Determine the (X, Y) coordinate at the center of the cell enclosing the given text.  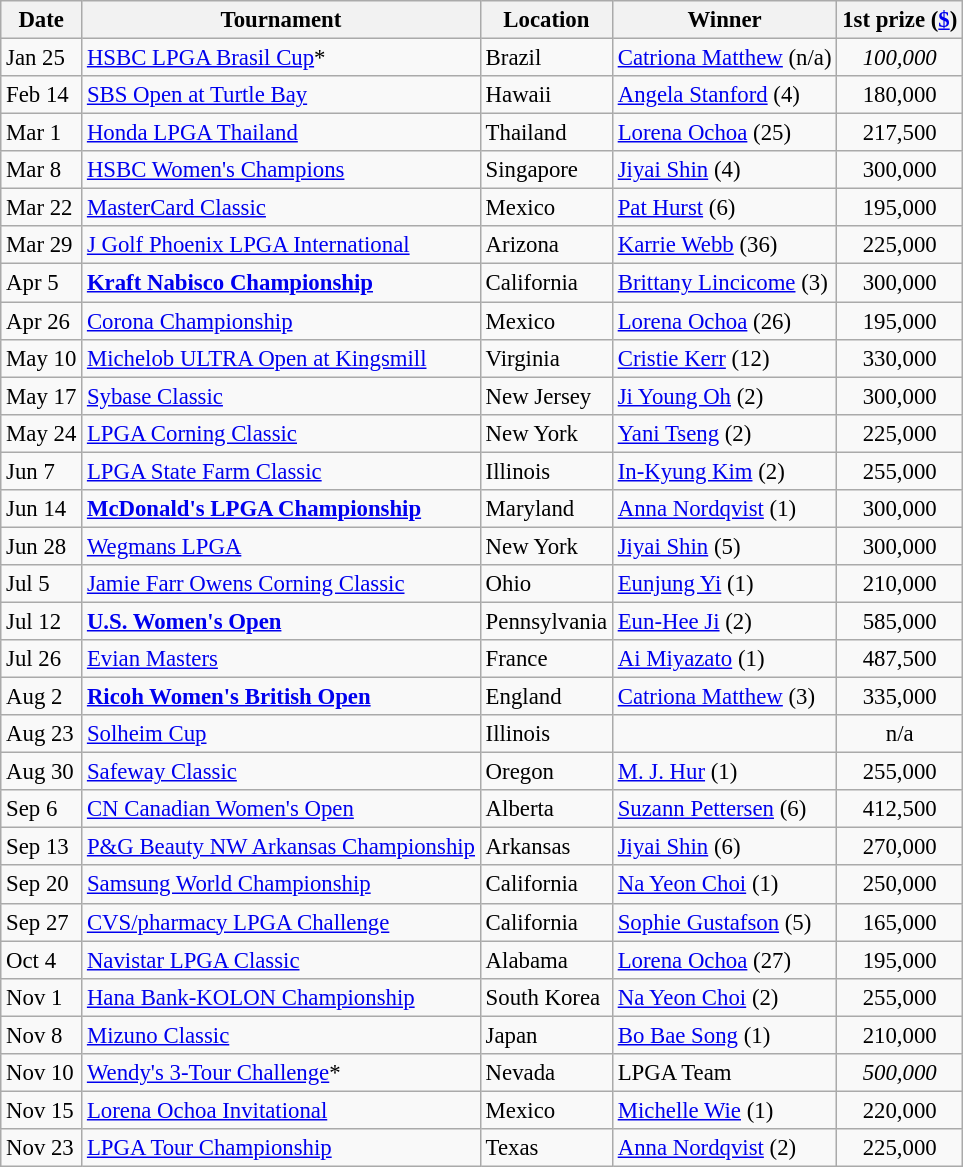
Oregon (546, 772)
Brazil (546, 58)
Jun 7 (42, 471)
CVS/pharmacy LPGA Challenge (282, 922)
Aug 2 (42, 697)
Jamie Farr Owens Corning Classic (282, 584)
Tournament (282, 20)
Karrie Webb (36) (724, 245)
Wendy's 3-Tour Challenge* (282, 1073)
U.S. Women's Open (282, 621)
180,000 (900, 95)
Yani Tseng (2) (724, 433)
Apr 5 (42, 283)
Suzann Pettersen (6) (724, 809)
Sep 13 (42, 847)
Aug 23 (42, 734)
Jan 25 (42, 58)
Eun-Hee Ji (2) (724, 621)
Pat Hurst (6) (724, 208)
Virginia (546, 358)
HSBC LPGA Brasil Cup* (282, 58)
Lorena Ochoa Invitational (282, 1110)
270,000 (900, 847)
Nevada (546, 1073)
Japan (546, 1035)
Date (42, 20)
Navistar LPGA Classic (282, 960)
Solheim Cup (282, 734)
Jul 5 (42, 584)
Texas (546, 1148)
Arkansas (546, 847)
Michelle Wie (1) (724, 1110)
Catriona Matthew (3) (724, 697)
Maryland (546, 509)
Catriona Matthew (n/a) (724, 58)
Sep 20 (42, 885)
M. J. Hur (1) (724, 772)
Aug 30 (42, 772)
Sep 6 (42, 809)
Pennsylvania (546, 621)
LPGA State Farm Classic (282, 471)
In-Kyung Kim (2) (724, 471)
Honda LPGA Thailand (282, 133)
Anna Nordqvist (2) (724, 1148)
330,000 (900, 358)
Mar 22 (42, 208)
Jun 14 (42, 509)
Mar 1 (42, 133)
n/a (900, 734)
Lorena Ochoa (27) (724, 960)
Sybase Classic (282, 396)
P&G Beauty NW Arkansas Championship (282, 847)
Nov 15 (42, 1110)
McDonald's LPGA Championship (282, 509)
Jul 26 (42, 659)
HSBC Women's Champions (282, 170)
Corona Championship (282, 321)
Location (546, 20)
585,000 (900, 621)
Nov 23 (42, 1148)
487,500 (900, 659)
Nov 10 (42, 1073)
SBS Open at Turtle Bay (282, 95)
Cristie Kerr (12) (724, 358)
Ohio (546, 584)
Jiyai Shin (6) (724, 847)
J Golf Phoenix LPGA International (282, 245)
217,500 (900, 133)
100,000 (900, 58)
May 17 (42, 396)
Ai Miyazato (1) (724, 659)
Lorena Ochoa (26) (724, 321)
France (546, 659)
165,000 (900, 922)
Bo Bae Song (1) (724, 1035)
Alabama (546, 960)
Winner (724, 20)
335,000 (900, 697)
Safeway Classic (282, 772)
Samsung World Championship (282, 885)
Ji Young Oh (2) (724, 396)
Na Yeon Choi (1) (724, 885)
LPGA Team (724, 1073)
Kraft Nabisco Championship (282, 283)
Jiyai Shin (5) (724, 546)
500,000 (900, 1073)
412,500 (900, 809)
Mar 29 (42, 245)
Hawaii (546, 95)
250,000 (900, 885)
Singapore (546, 170)
Jul 12 (42, 621)
Michelob ULTRA Open at Kingsmill (282, 358)
Feb 14 (42, 95)
Arizona (546, 245)
Angela Stanford (4) (724, 95)
Evian Masters (282, 659)
Nov 8 (42, 1035)
MasterCard Classic (282, 208)
Mizuno Classic (282, 1035)
Na Yeon Choi (2) (724, 997)
Eunjung Yi (1) (724, 584)
Lorena Ochoa (25) (724, 133)
Anna Nordqvist (1) (724, 509)
Brittany Lincicome (3) (724, 283)
Ricoh Women's British Open (282, 697)
Thailand (546, 133)
Mar 8 (42, 170)
England (546, 697)
Wegmans LPGA (282, 546)
Jiyai Shin (4) (724, 170)
LPGA Corning Classic (282, 433)
Apr 26 (42, 321)
Nov 1 (42, 997)
220,000 (900, 1110)
Oct 4 (42, 960)
Jun 28 (42, 546)
Alberta (546, 809)
Sep 27 (42, 922)
Hana Bank-KOLON Championship (282, 997)
May 24 (42, 433)
CN Canadian Women's Open (282, 809)
New Jersey (546, 396)
May 10 (42, 358)
Sophie Gustafson (5) (724, 922)
LPGA Tour Championship (282, 1148)
South Korea (546, 997)
1st prize ($) (900, 20)
